For the text-containing cell, return its midpoint in [X, Y] coordinate format. 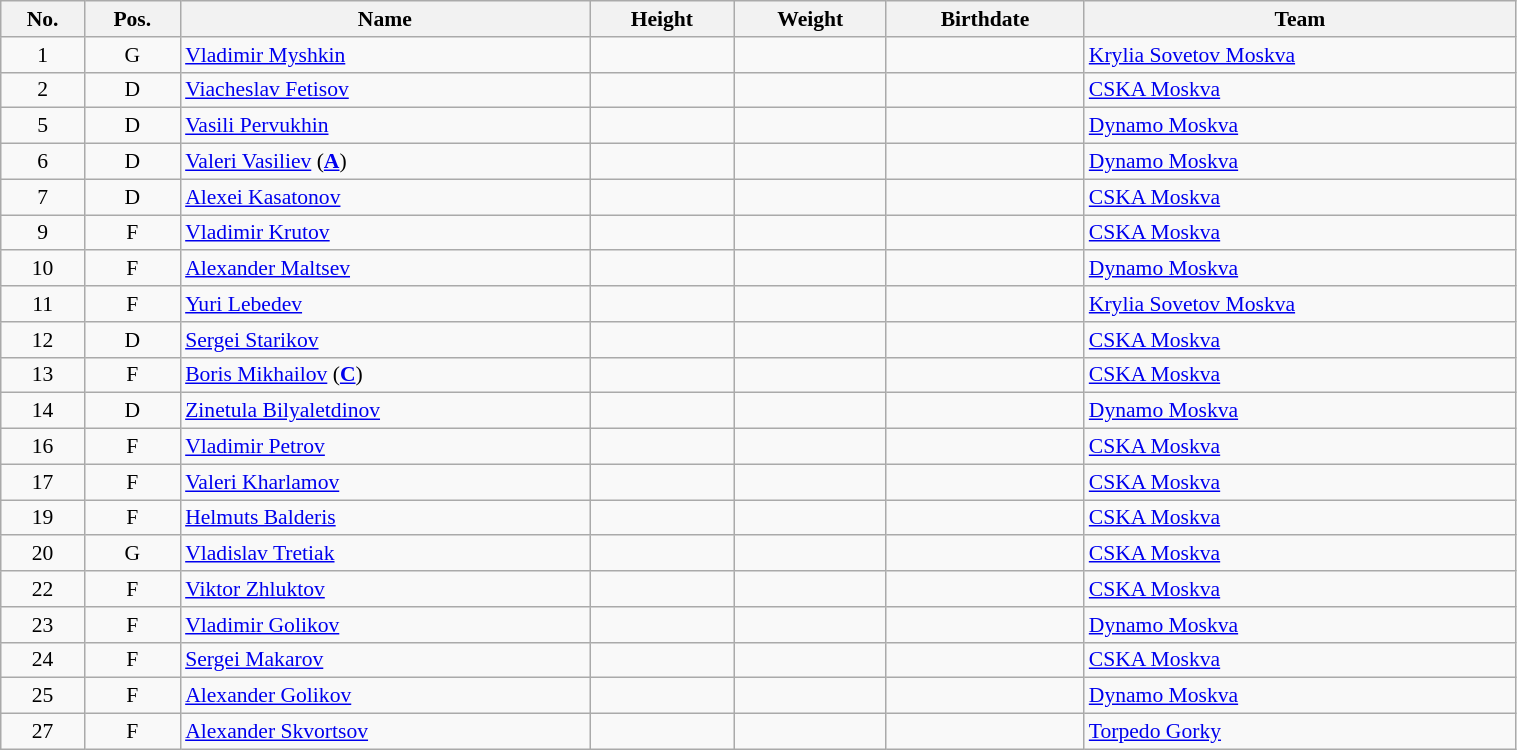
Birthdate [985, 19]
Vladimir Petrov [384, 447]
13 [43, 375]
27 [43, 732]
Sergei Makarov [384, 660]
Alexei Kasatonov [384, 197]
24 [43, 660]
Height [662, 19]
Sergei Starikov [384, 340]
10 [43, 269]
Valeri Vasiliev (A) [384, 162]
Vasili Pervukhin [384, 126]
Weight [810, 19]
19 [43, 518]
Vladimir Golikov [384, 625]
25 [43, 696]
Name [384, 19]
Pos. [132, 19]
12 [43, 340]
14 [43, 411]
22 [43, 589]
Valeri Kharlamov [384, 482]
Vladimir Krutov [384, 233]
20 [43, 554]
Viacheslav Fetisov [384, 90]
6 [43, 162]
Vladislav Tretiak [384, 554]
Vladimir Myshkin [384, 55]
Alexander Maltsev [384, 269]
7 [43, 197]
Team [1300, 19]
Boris Mikhailov (C) [384, 375]
Alexander Skvortsov [384, 732]
Zinetula Bilyaletdinov [384, 411]
2 [43, 90]
16 [43, 447]
Helmuts Balderis [384, 518]
1 [43, 55]
9 [43, 233]
No. [43, 19]
Torpedo Gorky [1300, 732]
17 [43, 482]
Alexander Golikov [384, 696]
5 [43, 126]
Yuri Lebedev [384, 304]
11 [43, 304]
Viktor Zhluktov [384, 589]
23 [43, 625]
